For the text-containing cell, return its midpoint in (x, y) coordinate format. 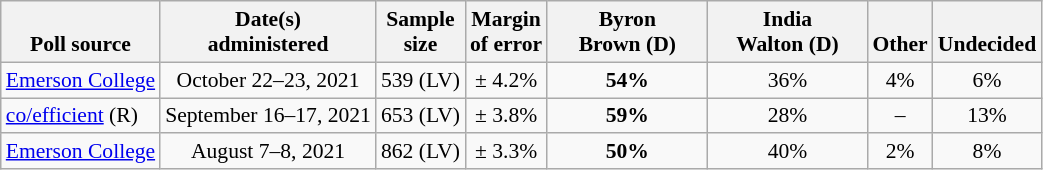
± 3.8% (506, 116)
50% (627, 152)
862 (LV) (420, 152)
539 (LV) (420, 80)
653 (LV) (420, 116)
8% (987, 152)
IndiaWalton (D) (787, 32)
Other (900, 32)
6% (987, 80)
Poll source (80, 32)
Marginof error (506, 32)
Undecided (987, 32)
– (900, 116)
August 7–8, 2021 (268, 152)
59% (627, 116)
ByronBrown (D) (627, 32)
2% (900, 152)
36% (787, 80)
54% (627, 80)
40% (787, 152)
± 3.3% (506, 152)
± 4.2% (506, 80)
4% (900, 80)
13% (987, 116)
September 16–17, 2021 (268, 116)
28% (787, 116)
Samplesize (420, 32)
October 22–23, 2021 (268, 80)
Date(s)administered (268, 32)
co/efficient (R) (80, 116)
